For the text-containing cell, return its midpoint in (X, Y) coordinate format. 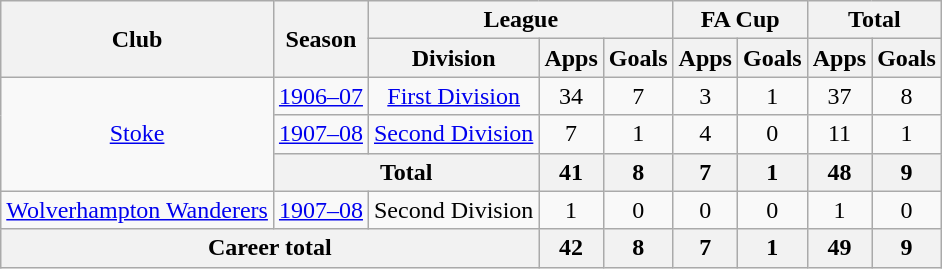
11 (839, 134)
Division (453, 58)
Career total (270, 248)
41 (571, 172)
League (520, 20)
Club (138, 39)
FA Cup (740, 20)
3 (705, 96)
34 (571, 96)
48 (839, 172)
Season (320, 39)
42 (571, 248)
Wolverhampton Wanderers (138, 210)
4 (705, 134)
First Division (453, 96)
1906–07 (320, 96)
37 (839, 96)
Stoke (138, 134)
49 (839, 248)
